Provide the [X, Y] coordinate of the cell's center where the given text is located.  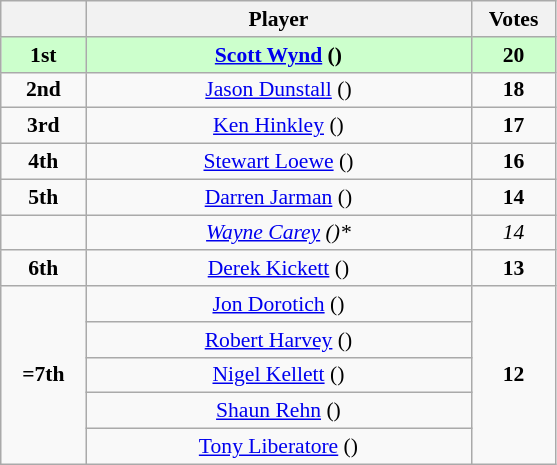
Tony Liberatore () [278, 447]
17 [514, 126]
Darren Jarman () [278, 197]
Votes [514, 19]
1st [44, 55]
4th [44, 162]
16 [514, 162]
Wayne Carey ()* [278, 233]
12 [514, 375]
Robert Harvey () [278, 340]
2nd [44, 90]
=7th [44, 375]
Scott Wynd () [278, 55]
Shaun Rehn () [278, 411]
Ken Hinkley () [278, 126]
Jason Dunstall () [278, 90]
Derek Kickett () [278, 269]
3rd [44, 126]
Stewart Loewe () [278, 162]
18 [514, 90]
6th [44, 269]
Jon Dorotich () [278, 304]
Player [278, 19]
Nigel Kellett () [278, 375]
13 [514, 269]
5th [44, 197]
20 [514, 55]
